Output the [x, y] coordinate of the center of the cell containing the given text.  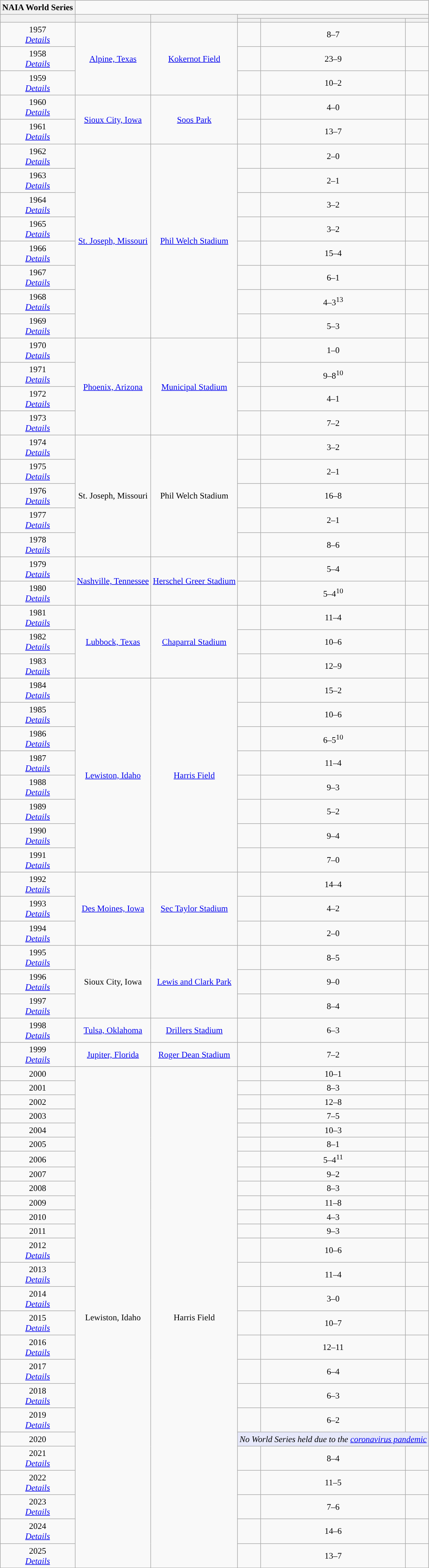
2001 [38, 1088]
12–9 [333, 666]
3–0 [333, 1298]
1958Details [38, 59]
6–4 [333, 1371]
1972Details [38, 399]
1978Details [38, 544]
14–6 [333, 1532]
1995Details [38, 957]
1999Details [38, 1055]
1980Details [38, 593]
1957Details [38, 35]
2004 [38, 1130]
1967Details [38, 277]
1–0 [333, 350]
2014Details [38, 1298]
6–1 [333, 277]
2024Details [38, 1532]
1969Details [38, 326]
1965Details [38, 229]
2021Details [38, 1459]
2008 [38, 1189]
2019Details [38, 1420]
1987Details [38, 763]
Lewis and Clark Park [195, 982]
2023Details [38, 1507]
Jupiter, Florida [113, 1055]
2022Details [38, 1483]
1960Details [38, 108]
4–2 [333, 909]
1982Details [38, 642]
Herschel Greer Stadium [195, 581]
1977Details [38, 520]
2020 [38, 1439]
4–3 [333, 1217]
1975Details [38, 471]
Phoenix, Arizona [113, 386]
1989Details [38, 812]
1959Details [38, 83]
1971Details [38, 374]
5–410 [333, 593]
9–2 [333, 1174]
2009 [38, 1203]
4–313 [333, 301]
6–510 [333, 739]
2005 [38, 1144]
2018Details [38, 1396]
1985Details [38, 714]
7–6 [333, 1507]
1961Details [38, 132]
15–4 [333, 253]
Alpine, Texas [113, 59]
9–810 [333, 374]
1962Details [38, 156]
4–1 [333, 399]
1974Details [38, 447]
15–2 [333, 690]
1990Details [38, 836]
Roger Dean Stadium [195, 1055]
8–7 [333, 35]
1963Details [38, 180]
1998Details [38, 1030]
2012Details [38, 1250]
2017Details [38, 1371]
1981Details [38, 617]
2025Details [38, 1556]
1964Details [38, 205]
16–8 [333, 496]
1991Details [38, 860]
1984Details [38, 690]
Sec Taylor Stadium [195, 909]
10–1 [333, 1074]
No World Series held due to the coronavirus pandemic [333, 1439]
1976Details [38, 496]
Drillers Stadium [195, 1030]
1973Details [38, 423]
11–8 [333, 1203]
2011 [38, 1231]
Des Moines, Iowa [113, 909]
Kokernot Field [195, 59]
12–11 [333, 1347]
2003 [38, 1116]
1983Details [38, 666]
5–4 [333, 569]
8–6 [333, 544]
1996Details [38, 982]
1966Details [38, 253]
2013Details [38, 1274]
10–7 [333, 1323]
2007 [38, 1174]
9–0 [333, 982]
5–2 [333, 812]
1968Details [38, 301]
2016Details [38, 1347]
2002 [38, 1102]
23–9 [333, 59]
5–3 [333, 326]
10–2 [333, 83]
2000 [38, 1074]
NAIA World Series [38, 8]
Soos Park [195, 120]
2010 [38, 1217]
9–4 [333, 836]
1993Details [38, 909]
8–1 [333, 1144]
12–8 [333, 1102]
1986Details [38, 739]
Nashville, Tennessee [113, 581]
1994Details [38, 933]
1992Details [38, 884]
10–3 [333, 1130]
7–0 [333, 860]
Municipal Stadium [195, 386]
1979Details [38, 569]
1997Details [38, 1006]
1970Details [38, 350]
2015Details [38, 1323]
Tulsa, Oklahoma [113, 1030]
1988Details [38, 787]
4–0 [333, 108]
Chaparral Stadium [195, 642]
6–2 [333, 1420]
7–5 [333, 1116]
Lubbock, Texas [113, 642]
14–4 [333, 884]
2006 [38, 1159]
11–5 [333, 1483]
8–5 [333, 957]
5–411 [333, 1159]
